Identify which cell holds the provided text, then report its [x, y] central coordinate. 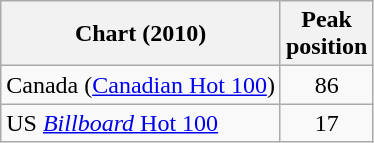
Canada (Canadian Hot 100) [141, 85]
86 [326, 85]
Chart (2010) [141, 34]
17 [326, 123]
Peakposition [326, 34]
US Billboard Hot 100 [141, 123]
